Determine the (x, y) coordinate at the center of the cell enclosing the given text.  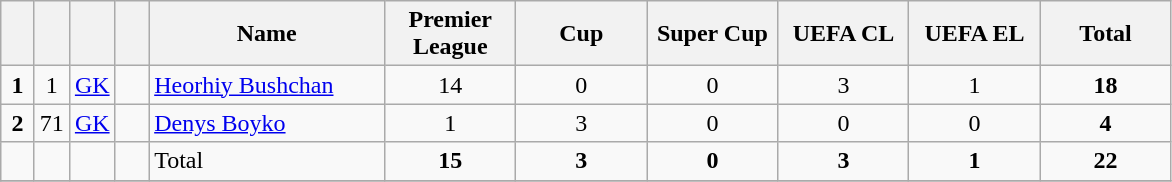
71 (52, 123)
2 (18, 123)
22 (1106, 161)
Super Cup (712, 34)
Heorhiy Bushchan (267, 85)
UEFA EL (974, 34)
Denys Boyko (267, 123)
14 (450, 85)
15 (450, 161)
Cup (582, 34)
18 (1106, 85)
Name (267, 34)
Premier League (450, 34)
UEFA CL (844, 34)
4 (1106, 123)
